Determine the [X, Y] coordinate at the center of the cell enclosing the given text.  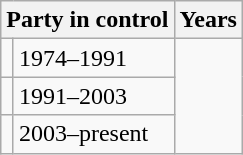
1991–2003 [94, 96]
Years [208, 20]
2003–present [94, 134]
Party in control [88, 20]
1974–1991 [94, 58]
